From the cell containing the given text, extract its center point as (X, Y) coordinate. 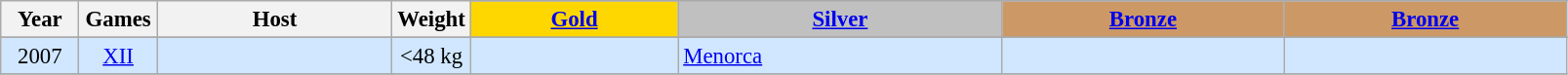
Host (275, 19)
XII (118, 56)
Menorca (840, 56)
<48 kg (431, 56)
2007 (40, 56)
Gold (574, 19)
Weight (431, 19)
Games (118, 19)
Silver (840, 19)
Year (40, 19)
